Scan for the cell matching the given text and deliver its (X, Y) coordinate at center. 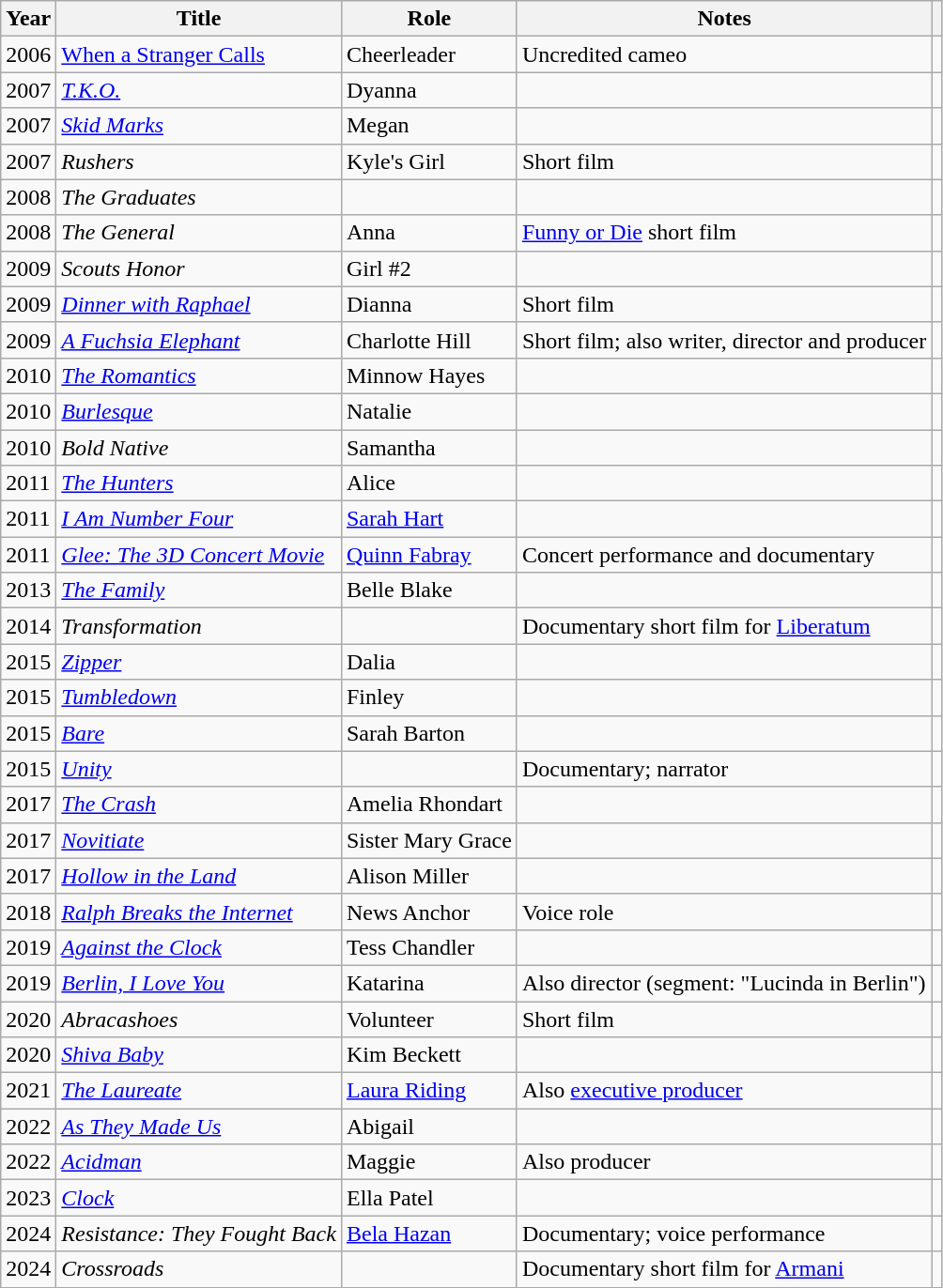
I Am Number Four (199, 519)
Crossroads (199, 1269)
Cheerleader (428, 54)
Finley (428, 698)
Documentary; voice performance (723, 1234)
2018 (28, 912)
Kim Beckett (428, 1055)
Volunteer (428, 1019)
Voice role (723, 912)
Notes (723, 19)
Natalie (428, 411)
Belle Blake (428, 590)
Hollow in the Land (199, 876)
Dinner with Raphael (199, 304)
Maggie (428, 1162)
Clock (199, 1198)
Sarah Barton (428, 733)
Rushers (199, 161)
Documentary short film for Armani (723, 1269)
Against the Clock (199, 947)
Acidman (199, 1162)
Unity (199, 769)
Zipper (199, 662)
Role (428, 19)
Novitiate (199, 840)
Abracashoes (199, 1019)
The General (199, 233)
Megan (428, 126)
Dalia (428, 662)
News Anchor (428, 912)
The Family (199, 590)
Transformation (199, 626)
Glee: The 3D Concert Movie (199, 555)
Kyle's Girl (428, 161)
Tumbledown (199, 698)
Year (28, 19)
Berlin, I Love You (199, 983)
A Fuchsia Elephant (199, 340)
2023 (28, 1198)
Bela Hazan (428, 1234)
The Laureate (199, 1091)
Tess Chandler (428, 947)
The Graduates (199, 197)
Girl #2 (428, 268)
When a Stranger Calls (199, 54)
Shiva Baby (199, 1055)
Skid Marks (199, 126)
2014 (28, 626)
The Romantics (199, 376)
Quinn Fabray (428, 555)
As They Made Us (199, 1127)
Katarina (428, 983)
Burlesque (199, 411)
The Crash (199, 805)
2021 (28, 1091)
Concert performance and documentary (723, 555)
Dyanna (428, 90)
Bare (199, 733)
Minnow Hayes (428, 376)
Bold Native (199, 448)
Alison Miller (428, 876)
Abigail (428, 1127)
Anna (428, 233)
Laura Riding (428, 1091)
2013 (28, 590)
Also producer (723, 1162)
Sister Mary Grace (428, 840)
Dianna (428, 304)
Also director (segment: "Lucinda in Berlin") (723, 983)
Resistance: They Fought Back (199, 1234)
Funny or Die short film (723, 233)
Amelia Rhondart (428, 805)
Documentary; narrator (723, 769)
Charlotte Hill (428, 340)
Documentary short film for Liberatum (723, 626)
Ella Patel (428, 1198)
T.K.O. (199, 90)
Alice (428, 483)
Samantha (428, 448)
Title (199, 19)
Sarah Hart (428, 519)
The Hunters (199, 483)
Ralph Breaks the Internet (199, 912)
Short film; also writer, director and producer (723, 340)
Also executive producer (723, 1091)
2006 (28, 54)
Uncredited cameo (723, 54)
Scouts Honor (199, 268)
